Detect which cell encompasses the target text, then output its (x, y) center coordinate. 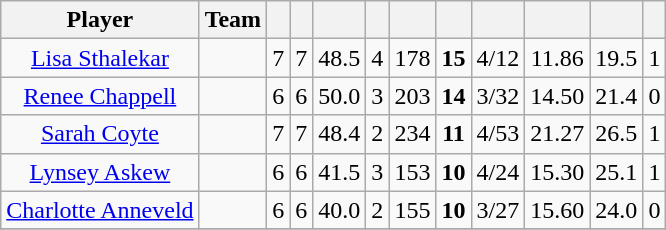
50.0 (340, 96)
Sarah Coyte (100, 134)
4 (378, 58)
3/32 (498, 96)
15 (454, 58)
11.86 (558, 58)
Renee Chappell (100, 96)
48.4 (340, 134)
41.5 (340, 172)
40.0 (340, 210)
26.5 (616, 134)
Player (100, 20)
3/27 (498, 210)
11 (454, 134)
203 (412, 96)
Charlotte Anneveld (100, 210)
21.27 (558, 134)
Lynsey Askew (100, 172)
Team (233, 20)
4/53 (498, 134)
15.60 (558, 210)
48.5 (340, 58)
153 (412, 172)
21.4 (616, 96)
178 (412, 58)
14 (454, 96)
19.5 (616, 58)
14.50 (558, 96)
4/24 (498, 172)
25.1 (616, 172)
155 (412, 210)
234 (412, 134)
24.0 (616, 210)
4/12 (498, 58)
Lisa Sthalekar (100, 58)
15.30 (558, 172)
